Pinpoint the cell where the given text exists, returning its (x, y) midpoint coordinate. 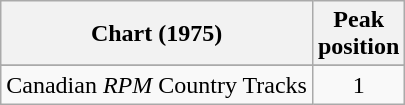
Canadian RPM Country Tracks (157, 85)
Peakposition (358, 34)
Chart (1975) (157, 34)
1 (358, 85)
